Output the [x, y] coordinate of the center of the cell containing the given text.  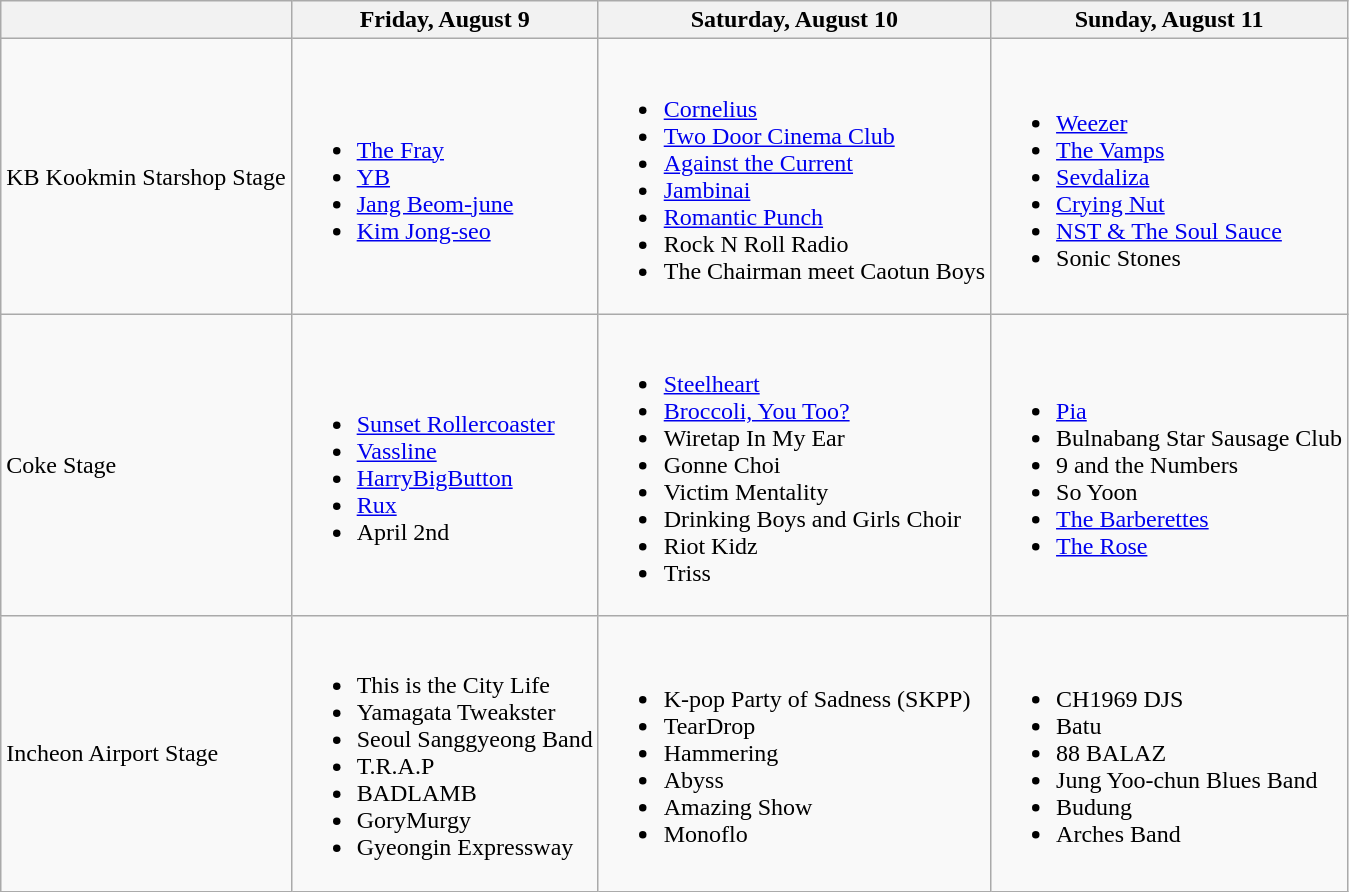
PiaBulnabang Star Sausage Club9 and the NumbersSo YoonThe BarberettesThe Rose [1170, 465]
Saturday, August 10 [794, 20]
This is the City LifeYamagata TweaksterSeoul Sanggyeong BandT.R.A.PBADLAMBGoryMurgyGyeongin Expressway [444, 754]
Friday, August 9 [444, 20]
SteelheartBroccoli, You Too?Wiretap In My EarGonne ChoiVictim MentalityDrinking Boys and Girls ChoirRiot KidzTriss [794, 465]
CorneliusTwo Door Cinema ClubAgainst the CurrentJambinaiRomantic PunchRock N Roll RadioThe Chairman meet Caotun Boys [794, 176]
Coke Stage [146, 465]
WeezerThe VampsSevdalizaCrying NutNST & The Soul SauceSonic Stones [1170, 176]
The FrayYBJang Beom-juneKim Jong-seo [444, 176]
Sunday, August 11 [1170, 20]
Incheon Airport Stage [146, 754]
K-pop Party of Sadness (SKPP)TearDropHammeringAbyssAmazing ShowMonoflo [794, 754]
KB Kookmin Starshop Stage [146, 176]
CH1969 DJSBatu88 BALAZJung Yoo-chun Blues BandBudungArches Band [1170, 754]
Sunset RollercoasterVasslineHarryBigButtonRuxApril 2nd [444, 465]
